Provide the [x, y] coordinate of the cell's center where the given text is located.  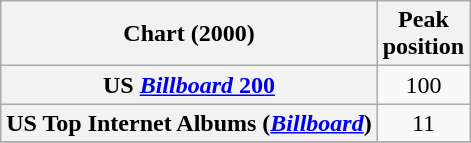
100 [423, 85]
US Billboard 200 [189, 85]
Chart (2000) [189, 34]
Peakposition [423, 34]
US Top Internet Albums (Billboard) [189, 123]
11 [423, 123]
